For the text-containing cell, return its midpoint in (X, Y) coordinate format. 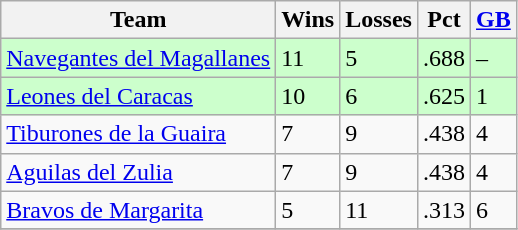
– (494, 58)
.688 (444, 58)
GB (494, 20)
.313 (444, 210)
Navegantes del Magallanes (138, 58)
Tiburones de la Guaira (138, 134)
Leones del Caracas (138, 96)
Wins (308, 20)
Losses (379, 20)
Pct (444, 20)
1 (494, 96)
Team (138, 20)
10 (308, 96)
Aguilas del Zulia (138, 172)
Bravos de Margarita (138, 210)
.625 (444, 96)
